Return [X, Y] of the center of cell containing provided text 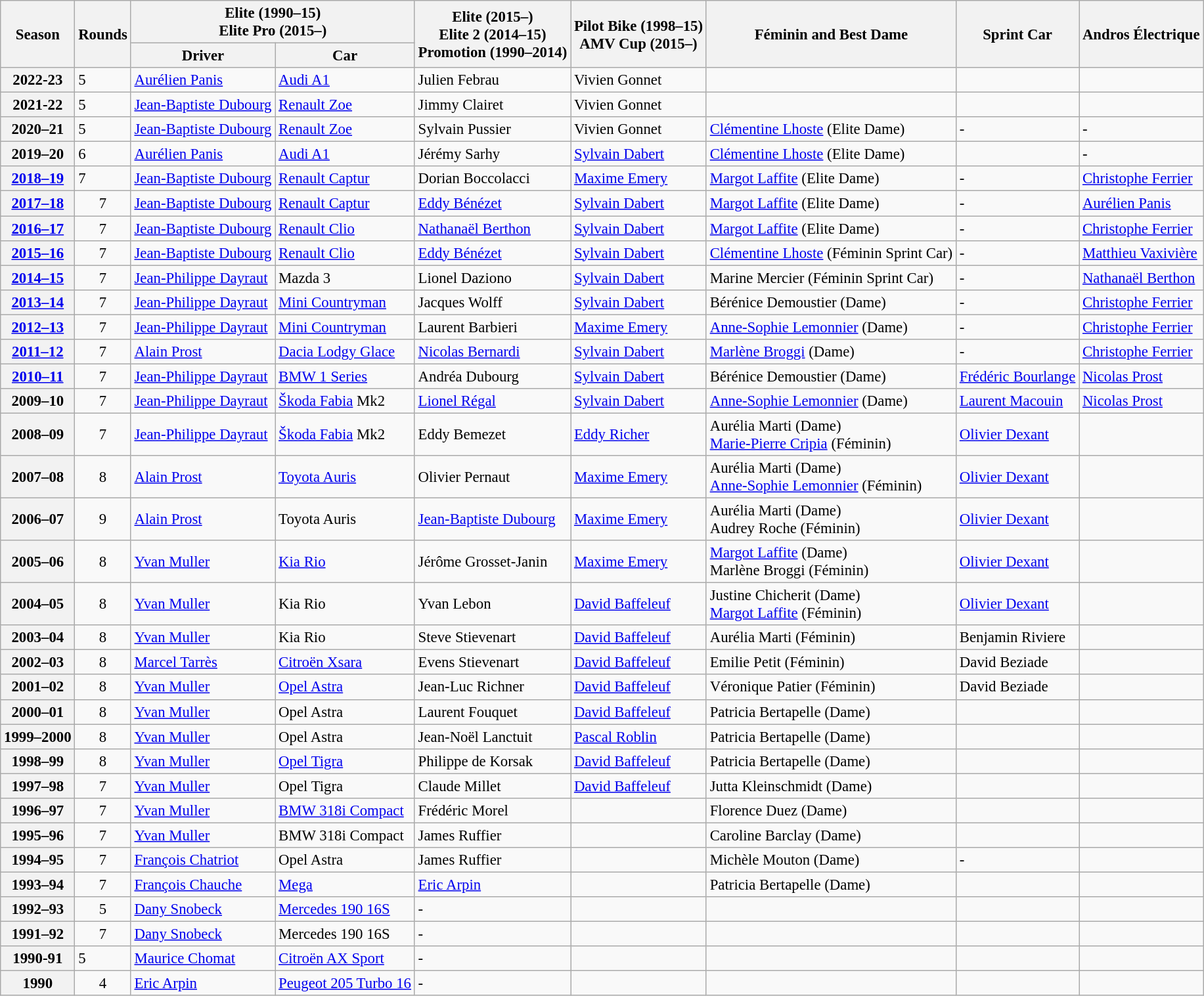
Jérôme Grosset-Janin [493, 562]
Driver [203, 56]
Margot Laffite (Dame) Marlène Broggi (Féminin) [831, 562]
1999–2000 [38, 737]
2021-22 [38, 105]
BMW 1 Series [346, 376]
Maurice Chomat [203, 959]
Jutta Kleinschmidt (Dame) [831, 786]
4 [102, 984]
Jean-Luc Richner [493, 687]
1990 [38, 984]
2012–13 [38, 327]
Peugeot 205 Turbo 16 [346, 984]
Aurélia Marti (Dame) Marie-Pierre Cripia (Féminin) [831, 435]
Andréa Dubourg [493, 376]
Emilie Petit (Féminin) [831, 662]
1990-91 [38, 959]
2022-23 [38, 80]
Jacques Wolff [493, 302]
Véronique Patier (Féminin) [831, 687]
François Chatriot [203, 860]
9 [102, 520]
Jean-Noël Lanctuit [493, 737]
Aurélia Marti (Féminin) [831, 638]
1994–95 [38, 860]
Rounds [102, 34]
1992–93 [38, 909]
Féminin and Best Dame [831, 34]
Car [346, 56]
Laurent Fouquet [493, 712]
Eddy Bemezet [493, 435]
1998–99 [38, 761]
2011–12 [38, 352]
Laurent Barbieri [493, 327]
Mega [346, 884]
Nicolas Bernardi [493, 352]
Philippe de Korsak [493, 761]
Elite (1990–15)Elite Pro (2015–) [273, 22]
2002–03 [38, 662]
2013–14 [38, 302]
Andros Électrique [1142, 34]
François Chauche [203, 884]
Yvan Lebon [493, 604]
2009–10 [38, 401]
Frédéric Bourlange [1018, 376]
2010–11 [38, 376]
Citroën Xsara [346, 662]
2015–16 [38, 253]
1996–97 [38, 811]
2005–06 [38, 562]
Lionel Daziono [493, 278]
Julien Febrau [493, 80]
Eddy Richer [638, 435]
Sylvain Pussier [493, 129]
Florence Duez (Dame) [831, 811]
Dorian Boccolacci [493, 179]
Citroën AX Sport [346, 959]
Dacia Lodgy Glace [346, 352]
2008–09 [38, 435]
Olivier Pernaut [493, 477]
6 [102, 154]
Steve Stievenart [493, 638]
Frédéric Morel [493, 811]
Michèle Mouton (Dame) [831, 860]
1991–92 [38, 934]
Benjamin Riviere [1018, 638]
2003–04 [38, 638]
2020–21 [38, 129]
Caroline Barclay (Dame) [831, 835]
1995–96 [38, 835]
Season [38, 34]
Marcel Tarrès [203, 662]
Sprint Car [1018, 34]
2000–01 [38, 712]
Jérémy Sarhy [493, 154]
2019–20 [38, 154]
2007–08 [38, 477]
Lionel Régal [493, 401]
Pilot Bike (1998–15)AMV Cup (2015–) [638, 34]
Justine Chicherit (Dame) Margot Laffite (Féminin) [831, 604]
1997–98 [38, 786]
Laurent Macouin [1018, 401]
2018–19 [38, 179]
Clémentine Lhoste (Féminin Sprint Car) [831, 253]
Matthieu Vaxivière [1142, 253]
Aurélia Marti (Dame) Anne-Sophie Lemonnier (Féminin) [831, 477]
2004–05 [38, 604]
Pascal Roblin [638, 737]
Evens Stievenart [493, 662]
Marine Mercier (Féminin Sprint Car) [831, 278]
Marlène Broggi (Dame) [831, 352]
2016–17 [38, 228]
2006–07 [38, 520]
2014–15 [38, 278]
Elite (2015–)Elite 2 (2014–15)Promotion (1990–2014) [493, 34]
1993–94 [38, 884]
Jimmy Clairet [493, 105]
2001–02 [38, 687]
Mazda 3 [346, 278]
Claude Millet [493, 786]
Aurélia Marti (Dame) Audrey Roche (Féminin) [831, 520]
2017–18 [38, 204]
